Extract the (X, Y) coordinate from the center of the cell holding the provided text.  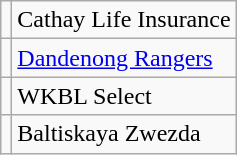
Dandenong Rangers (124, 58)
WKBL Select (124, 96)
Cathay Life Insurance (124, 20)
Baltiskaya Zwezda (124, 134)
